Pinpoint the cell where the given text exists, returning its [x, y] midpoint coordinate. 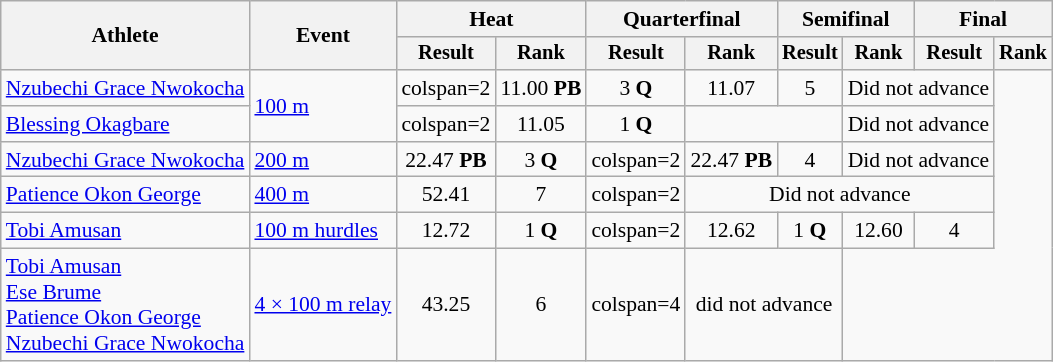
100 m [322, 106]
200 m [322, 160]
12.60 [879, 231]
12.72 [446, 231]
11.05 [540, 124]
Heat [491, 19]
6 [540, 305]
Semifinal [846, 19]
Tobi Amusan [126, 231]
colspan=4 [636, 305]
Patience Okon George [126, 195]
12.62 [731, 231]
11.00 PB [540, 88]
400 m [322, 195]
Blessing Okagbare [126, 124]
did not advance [764, 305]
43.25 [446, 305]
7 [540, 195]
5 [810, 88]
Athlete [126, 36]
Final [983, 19]
11.07 [731, 88]
52.41 [446, 195]
100 m hurdles [322, 231]
Tobi AmusanEse BrumePatience Okon GeorgeNzubechi Grace Nwokocha [126, 305]
4 × 100 m relay [322, 305]
Quarterfinal [682, 19]
Event [322, 36]
